Find where the given text appears and provide that cell's center as [X, Y] coordinate. 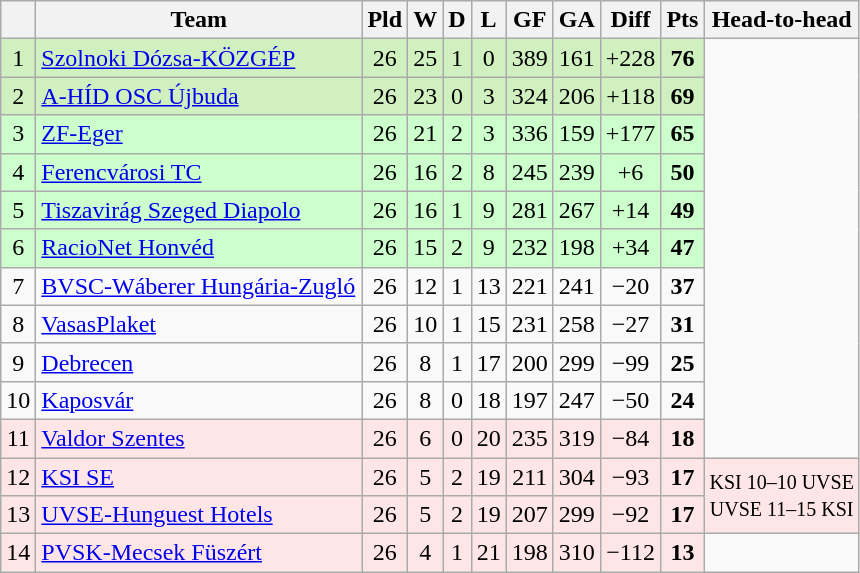
310 [576, 553]
161 [576, 58]
+14 [630, 210]
200 [530, 362]
UVSE-Hunguest Hotels [199, 515]
+177 [630, 134]
281 [530, 210]
Debrecen [199, 362]
Ferencvárosi TC [199, 172]
206 [576, 96]
Tiszavirág Szeged Diapolo [199, 210]
7 [18, 286]
14 [18, 553]
65 [682, 134]
197 [530, 400]
31 [682, 324]
L [488, 20]
69 [682, 96]
20 [488, 438]
KSI SE [199, 477]
ZF-Eger [199, 134]
324 [530, 96]
−112 [630, 553]
A-HÍD OSC Újbuda [199, 96]
−93 [630, 477]
+118 [630, 96]
PVSK-Mecsek Füszért [199, 553]
D [457, 20]
KSI 10–10 UVSEUVSE 11–15 KSI [782, 496]
−84 [630, 438]
319 [576, 438]
GA [576, 20]
76 [682, 58]
49 [682, 210]
239 [576, 172]
Kaposvár [199, 400]
BVSC-Wáberer Hungária-Zugló [199, 286]
232 [530, 248]
336 [530, 134]
+6 [630, 172]
+34 [630, 248]
11 [18, 438]
47 [682, 248]
247 [576, 400]
Pts [682, 20]
304 [576, 477]
221 [530, 286]
−20 [630, 286]
245 [530, 172]
235 [530, 438]
258 [576, 324]
231 [530, 324]
Team [199, 20]
267 [576, 210]
+228 [630, 58]
−92 [630, 515]
159 [576, 134]
23 [426, 96]
RacioNet Honvéd [199, 248]
−27 [630, 324]
−99 [630, 362]
Valdor Szentes [199, 438]
37 [682, 286]
211 [530, 477]
24 [682, 400]
50 [682, 172]
241 [576, 286]
389 [530, 58]
Pld [385, 20]
VasasPlaket [199, 324]
207 [530, 515]
Head-to-head [782, 20]
Diff [630, 20]
Szolnoki Dózsa-KÖZGÉP [199, 58]
W [426, 20]
GF [530, 20]
−50 [630, 400]
